From the cell containing the given text, extract its center point as [X, Y] coordinate. 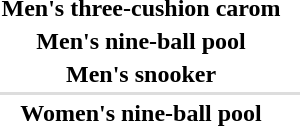
Men's snooker [141, 74]
Men's nine-ball pool [141, 41]
